Extract the (X, Y) coordinate from the center of the cell holding the provided text.  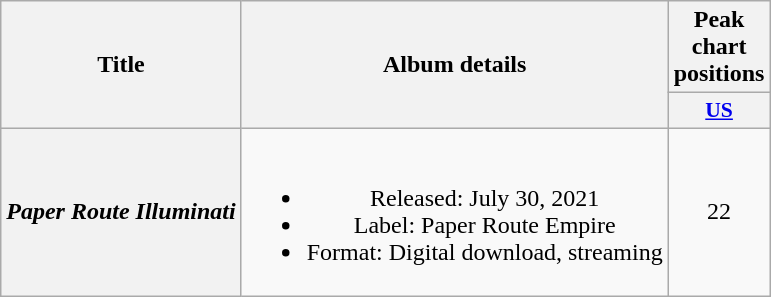
Released: July 30, 2021Label: Paper Route EmpireFormat: Digital download, streaming (454, 212)
Album details (454, 65)
Title (121, 65)
US (719, 111)
Peak chart positions (719, 47)
22 (719, 212)
Paper Route Illuminati (121, 212)
